Provide the (x, y) coordinate of the cell's center where the given text is located.  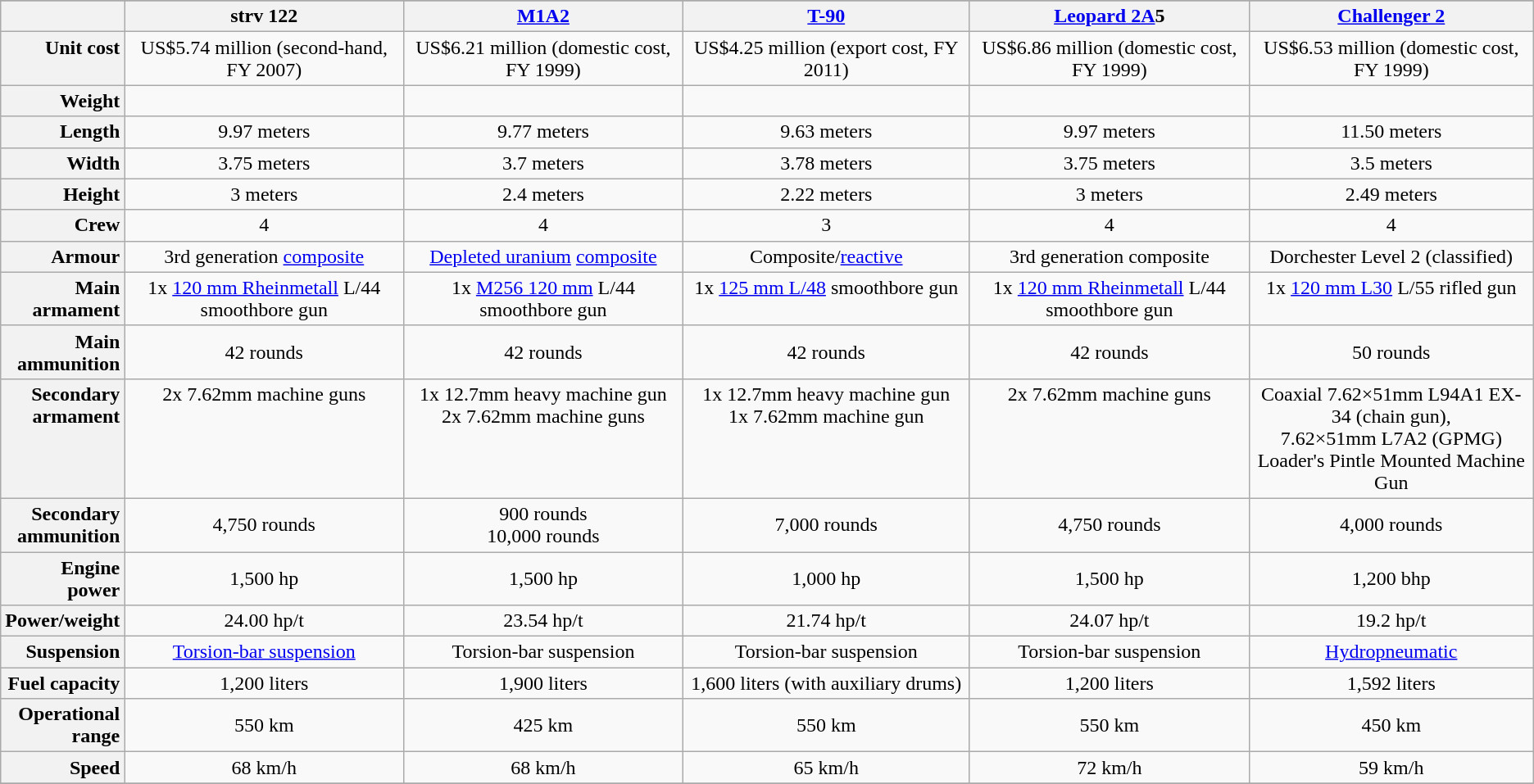
1,200 bhp (1391, 578)
23.54 hp/t (543, 621)
1x 12.7mm heavy machine gun 2x 7.62mm machine guns (543, 438)
US$4.25 million (export cost, FY 2011) (826, 59)
1,600 liters (with auxiliary drums) (826, 683)
21.74 hp/t (826, 621)
T-90 (826, 16)
Armour (62, 256)
9.63 meters (826, 132)
Width (62, 163)
1,592 liters (1391, 683)
3.7 meters (543, 163)
65 km/h (826, 768)
Secondary ammunition (62, 524)
Challenger 2 (1391, 16)
1,900 liters (543, 683)
50 rounds (1391, 352)
Suspension (62, 652)
US$5.74 million (second-hand, FY 2007) (264, 59)
Operational range (62, 726)
M1A2 (543, 16)
Crew (62, 225)
24.00 hp/t (264, 621)
1x M256 120 mm L/44 smoothbore gun (543, 298)
Weight (62, 101)
US$6.53 million (domestic cost, FY 1999) (1391, 59)
US$6.21 million (domestic cost, FY 1999) (543, 59)
3 (826, 225)
59 km/h (1391, 768)
Dorchester Level 2 (classified) (1391, 256)
2.22 meters (826, 194)
7,000 rounds (826, 524)
900 rounds 10,000 rounds (543, 524)
Coaxial 7.62×51mm L94A1 EX-34 (chain gun), 7.62×51mm L7A2 (GPMG) Loader's Pintle Mounted Machine Gun (1391, 438)
450 km (1391, 726)
Main armament (62, 298)
Leopard 2A5 (1110, 16)
Secondary armament (62, 438)
Main ammunition (62, 352)
9.77 meters (543, 132)
Fuel capacity (62, 683)
3.5 meters (1391, 163)
Unit cost (62, 59)
1x 12.7mm heavy machine gun 1x 7.62mm machine gun (826, 438)
Length (62, 132)
2.49 meters (1391, 194)
Power/weight (62, 621)
strv 122 (264, 16)
4,000 rounds (1391, 524)
Engine power (62, 578)
Depleted uranium composite (543, 256)
Height (62, 194)
3.78 meters (826, 163)
1x 125 mm L/48 smoothbore gun (826, 298)
2.4 meters (543, 194)
Speed (62, 768)
425 km (543, 726)
19.2 hp/t (1391, 621)
Composite/reactive (826, 256)
1x 120 mm L30 L/55 rifled gun (1391, 298)
US$6.86 million (domestic cost, FY 1999) (1110, 59)
11.50 meters (1391, 132)
Hydropneumatic (1391, 652)
72 km/h (1110, 768)
1,000 hp (826, 578)
24.07 hp/t (1110, 621)
